Capture the cell that displays the provided text and extract its (x, y) central coordinate. 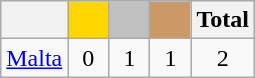
2 (223, 58)
Total (223, 20)
Malta (34, 58)
0 (88, 58)
